Determine the [x, y] coordinate at the center of the cell enclosing the given text.  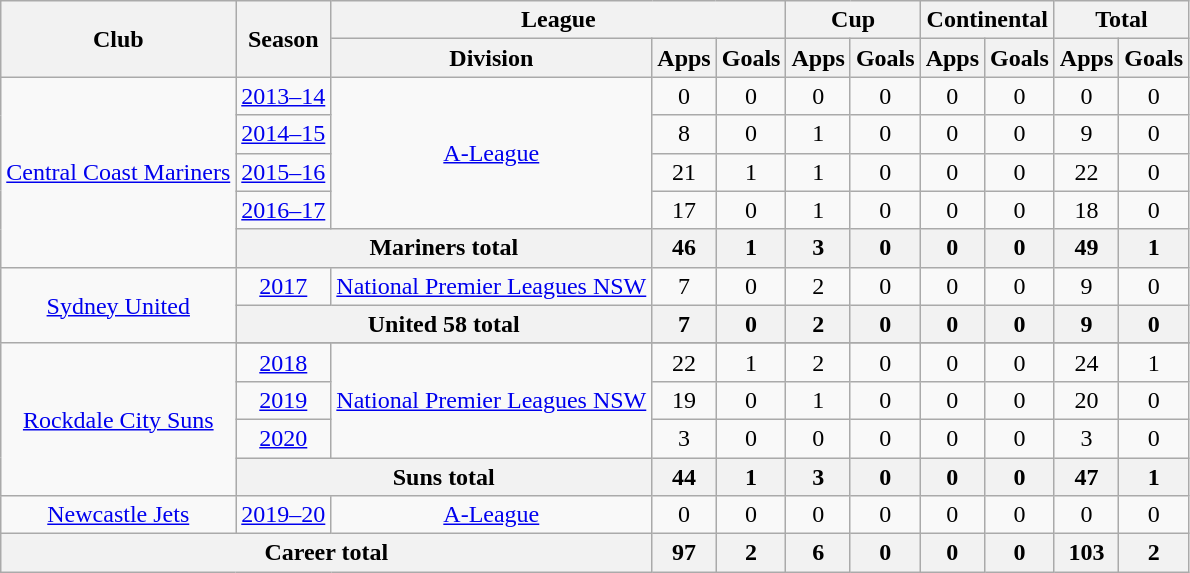
17 [684, 210]
Season [284, 39]
6 [818, 553]
United 58 total [444, 324]
Sydney United [118, 305]
Division [492, 58]
18 [1086, 210]
Rockdale City Suns [118, 419]
20 [1086, 400]
97 [684, 553]
19 [684, 400]
Total [1121, 20]
47 [1086, 477]
8 [684, 134]
2014–15 [284, 134]
44 [684, 477]
24 [1086, 362]
Continental [987, 20]
103 [1086, 553]
Central Coast Mariners [118, 172]
46 [684, 248]
Suns total [444, 477]
2019–20 [284, 515]
2017 [284, 286]
2016–17 [284, 210]
Cup [853, 20]
Mariners total [444, 248]
2019 [284, 400]
2015–16 [284, 172]
League [558, 20]
21 [684, 172]
Newcastle Jets [118, 515]
2020 [284, 438]
49 [1086, 248]
Club [118, 39]
2013–14 [284, 96]
Career total [326, 553]
2018 [284, 362]
